Search for the cell housing the specified text and yield its (x, y) center coordinate. 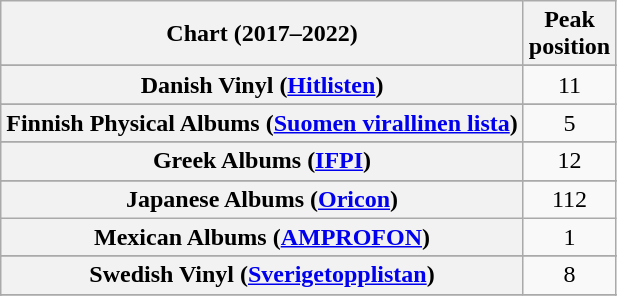
Chart (2017–2022) (262, 34)
12 (569, 161)
Danish Vinyl (Hitlisten) (262, 85)
8 (569, 275)
Japanese Albums (Oricon) (262, 199)
Finnish Physical Albums (Suomen virallinen lista) (262, 123)
5 (569, 123)
1 (569, 237)
Greek Albums (IFPI) (262, 161)
Swedish Vinyl (Sverigetopplistan) (262, 275)
112 (569, 199)
Peakposition (569, 34)
11 (569, 85)
Mexican Albums (AMPROFON) (262, 237)
